Extract the (x, y) coordinate from the center of the cell holding the provided text.  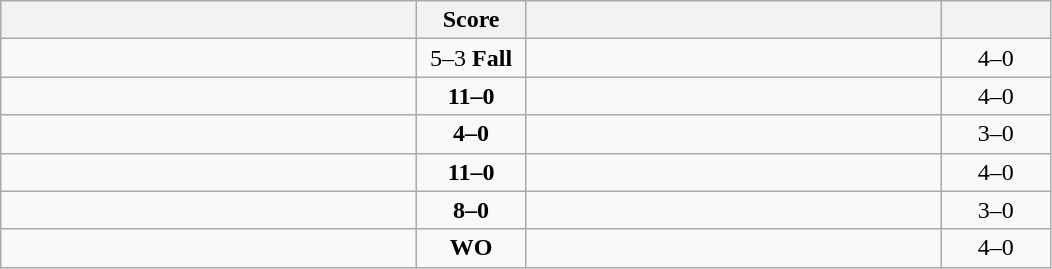
WO (472, 248)
8–0 (472, 210)
5–3 Fall (472, 58)
Score (472, 20)
